For the text-containing cell, return its midpoint in [x, y] coordinate format. 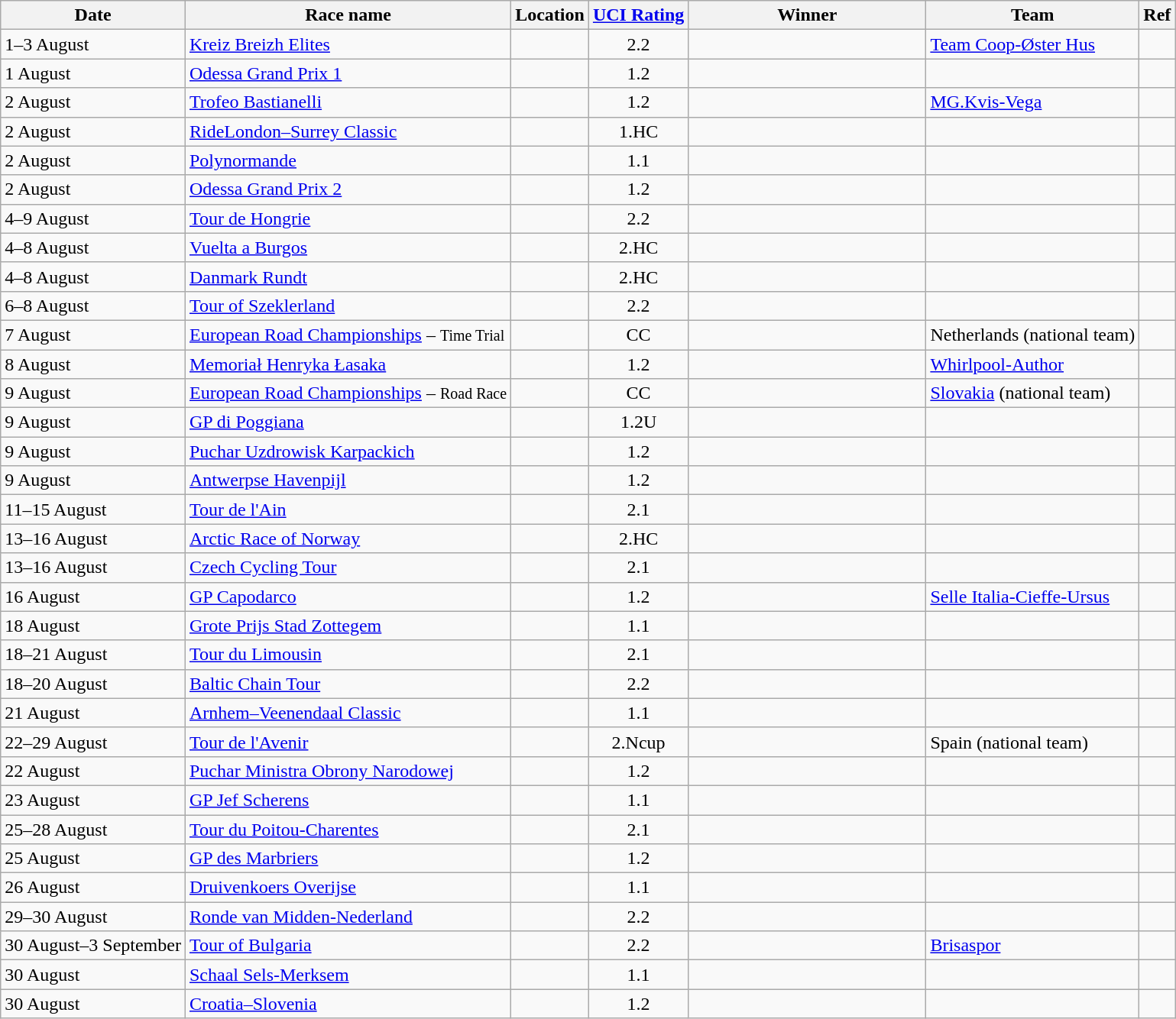
Tour du Limousin [348, 655]
22–29 August [93, 742]
MG.Kvis-Vega [1033, 102]
1 August [93, 73]
7 August [93, 335]
Ronde van Midden-Nederland [348, 917]
Odessa Grand Prix 2 [348, 189]
1.HC [638, 131]
Race name [348, 15]
Location [550, 15]
21 August [93, 713]
European Road Championships – Road Race [348, 393]
16 August [93, 597]
Antwerpse Havenpijl [348, 480]
UCI Rating [638, 15]
Whirlpool-Author [1033, 364]
GP Capodarco [348, 597]
Team [1033, 15]
22 August [93, 771]
25 August [93, 859]
GP di Poggiana [348, 422]
European Road Championships – Time Trial [348, 335]
26 August [93, 888]
25–28 August [93, 829]
Croatia–Slovenia [348, 1004]
Ref [1157, 15]
4–9 August [93, 218]
18–20 August [93, 684]
Polynormande [348, 160]
2.Ncup [638, 742]
Netherlands (national team) [1033, 335]
23 August [93, 800]
6–8 August [93, 306]
Odessa Grand Prix 1 [348, 73]
Baltic Chain Tour [348, 684]
Schaal Sels-Merksem [348, 975]
GP Jef Scherens [348, 800]
1.2U [638, 422]
Arctic Race of Norway [348, 539]
Puchar Ministra Obrony Narodowej [348, 771]
Selle Italia-Cieffe-Ursus [1033, 597]
Date [93, 15]
Tour of Bulgaria [348, 946]
Slovakia (national team) [1033, 393]
18 August [93, 626]
Danmark Rundt [348, 277]
Tour de l'Ain [348, 509]
Kreiz Breizh Elites [348, 44]
1–3 August [93, 44]
18–21 August [93, 655]
Arnhem–Veenendaal Classic [348, 713]
Winner [807, 15]
Spain (national team) [1033, 742]
Tour de l'Avenir [348, 742]
Vuelta a Burgos [348, 247]
Brisaspor [1033, 946]
Tour de Hongrie [348, 218]
8 August [93, 364]
29–30 August [93, 917]
11–15 August [93, 509]
RideLondon–Surrey Classic [348, 131]
Trofeo Bastianelli [348, 102]
GP des Marbriers [348, 859]
Czech Cycling Tour [348, 568]
Memoriał Henryka Łasaka [348, 364]
Grote Prijs Stad Zottegem [348, 626]
30 August–3 September [93, 946]
Tour of Szeklerland [348, 306]
Tour du Poitou-Charentes [348, 829]
Puchar Uzdrowisk Karpackich [348, 451]
Druivenkoers Overijse [348, 888]
Team Coop-Øster Hus [1033, 44]
